Locate the cell with the specified text and output its [x, y] center coordinate. 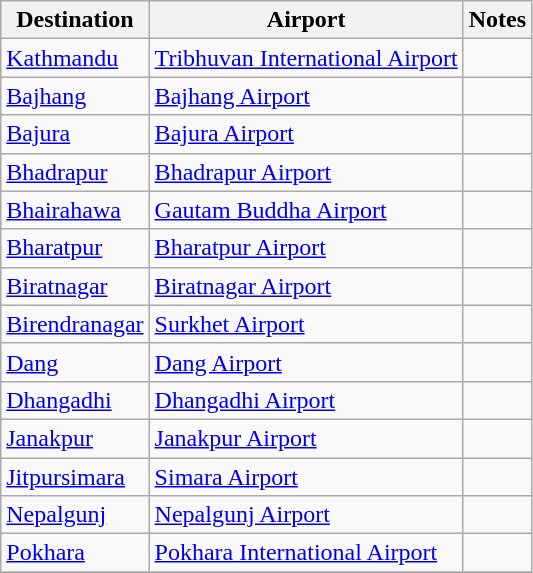
Biratnagar [75, 286]
Dang [75, 362]
Simara Airport [306, 477]
Bhadrapur [75, 172]
Dhangadhi Airport [306, 400]
Tribhuvan International Airport [306, 58]
Dang Airport [306, 362]
Bajhang Airport [306, 96]
Bharatpur Airport [306, 248]
Bajura [75, 134]
Bharatpur [75, 248]
Bhairahawa [75, 210]
Birendranagar [75, 324]
Janakpur Airport [306, 438]
Surkhet Airport [306, 324]
Destination [75, 20]
Biratnagar Airport [306, 286]
Pokhara International Airport [306, 553]
Nepalgunj Airport [306, 515]
Janakpur [75, 438]
Pokhara [75, 553]
Jitpursimara [75, 477]
Airport [306, 20]
Bhadrapur Airport [306, 172]
Gautam Buddha Airport [306, 210]
Bajura Airport [306, 134]
Nepalgunj [75, 515]
Notes [497, 20]
Kathmandu [75, 58]
Bajhang [75, 96]
Dhangadhi [75, 400]
